Determine the [X, Y] coordinate at the center of the cell enclosing the given text.  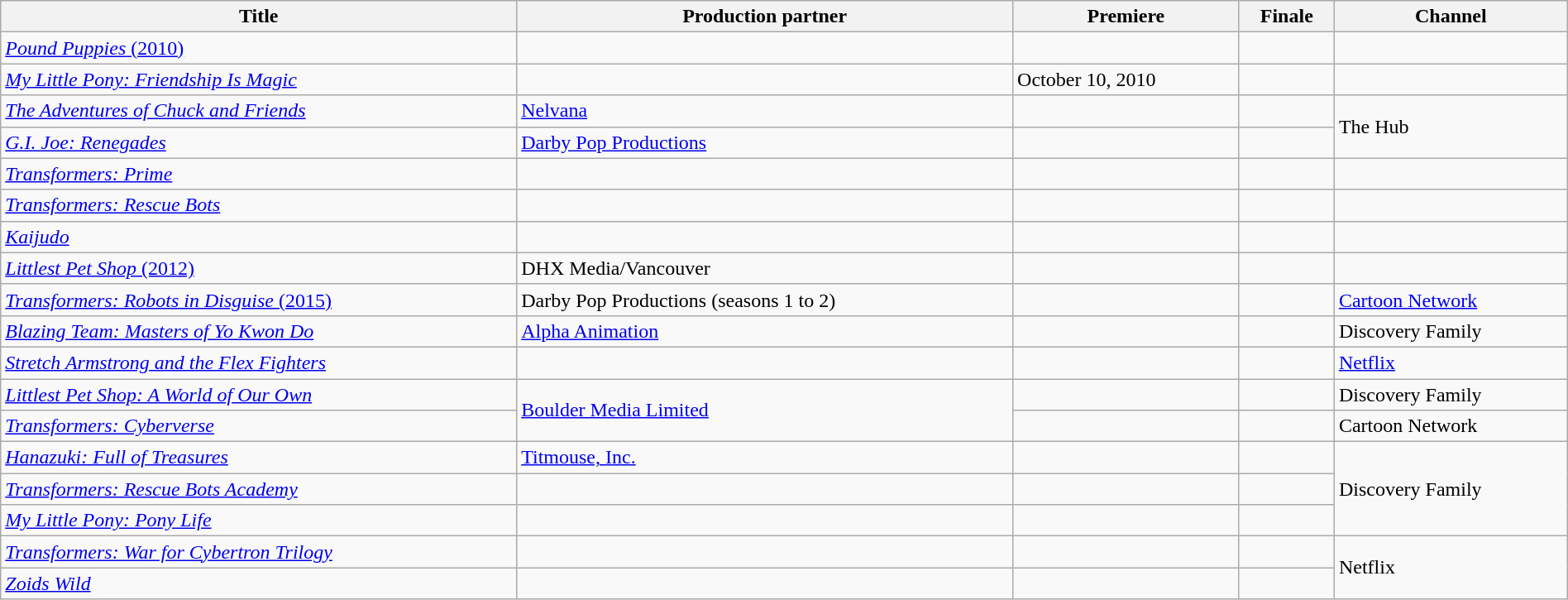
Darby Pop Productions (seasons 1 to 2) [765, 300]
My Little Pony: Friendship Is Magic [259, 79]
Boulder Media Limited [765, 410]
G.I. Joe: Renegades [259, 142]
October 10, 2010 [1126, 79]
Littlest Pet Shop: A World of Our Own [259, 395]
DHX Media/Vancouver [765, 268]
Transformers: War for Cybertron Trilogy [259, 552]
Title [259, 17]
Kaijudo [259, 237]
Premiere [1126, 17]
My Little Pony: Pony Life [259, 521]
Transformers: Rescue Bots [259, 205]
Channel [1451, 17]
Blazing Team: Masters of Yo Kwon Do [259, 331]
Darby Pop Productions [765, 142]
Transformers: Cyberverse [259, 426]
Transformers: Prime [259, 174]
Stretch Armstrong and the Flex Fighters [259, 362]
Nelvana [765, 111]
Titmouse, Inc. [765, 458]
The Adventures of Chuck and Friends [259, 111]
Littlest Pet Shop (2012) [259, 268]
Pound Puppies (2010) [259, 48]
Transformers: Rescue Bots Academy [259, 489]
The Hub [1451, 127]
Hanazuki: Full of Treasures [259, 458]
Finale [1287, 17]
Alpha Animation [765, 331]
Zoids Wild [259, 583]
Transformers: Robots in Disguise (2015) [259, 300]
Production partner [765, 17]
